Identify which cell holds the provided text, then report its [X, Y] central coordinate. 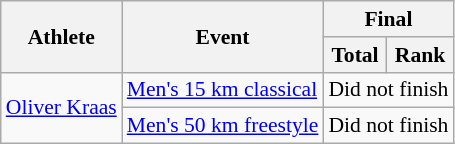
Rank [420, 55]
Men's 15 km classical [223, 90]
Oliver Kraas [62, 108]
Event [223, 36]
Final [388, 19]
Athlete [62, 36]
Total [354, 55]
Men's 50 km freestyle [223, 126]
